Return (X, Y) of the center of cell containing provided text 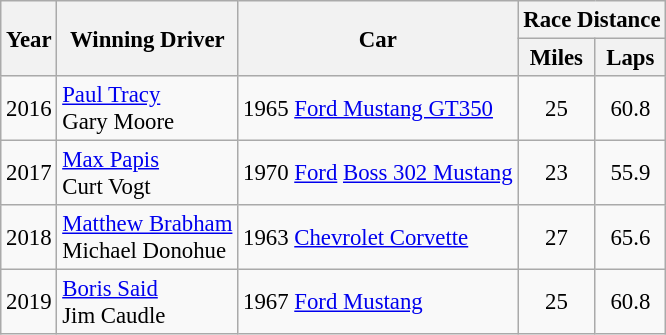
1970 Ford Boss 302 Mustang (378, 174)
55.9 (630, 174)
65.6 (630, 238)
27 (556, 238)
1965 Ford Mustang GT350 (378, 108)
Matthew Brabham Michael Donohue (148, 238)
Race Distance (592, 20)
Max Papis Curt Vogt (148, 174)
Boris Said Jim Caudle (148, 302)
23 (556, 174)
Year (29, 38)
Winning Driver (148, 38)
1963 Chevrolet Corvette (378, 238)
Car (378, 38)
2019 (29, 302)
Laps (630, 58)
Paul Tracy Gary Moore (148, 108)
Miles (556, 58)
2017 (29, 174)
1967 Ford Mustang (378, 302)
2018 (29, 238)
2016 (29, 108)
